Pinpoint the cell where the given text exists, returning its (X, Y) midpoint coordinate. 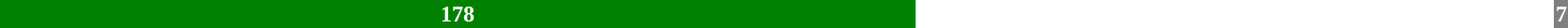
58 (1235, 14)
7 (1560, 14)
178 (458, 14)
